For the text-containing cell, return its midpoint in [x, y] coordinate format. 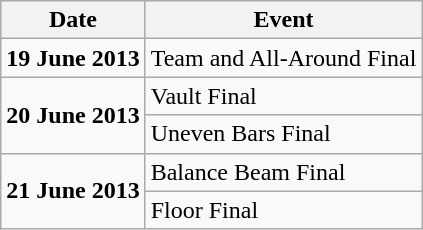
Date [73, 20]
Floor Final [284, 210]
21 June 2013 [73, 191]
Event [284, 20]
19 June 2013 [73, 58]
Uneven Bars Final [284, 134]
Team and All-Around Final [284, 58]
Balance Beam Final [284, 172]
20 June 2013 [73, 115]
Vault Final [284, 96]
